Determine the (x, y) coordinate at the center of the cell enclosing the given text.  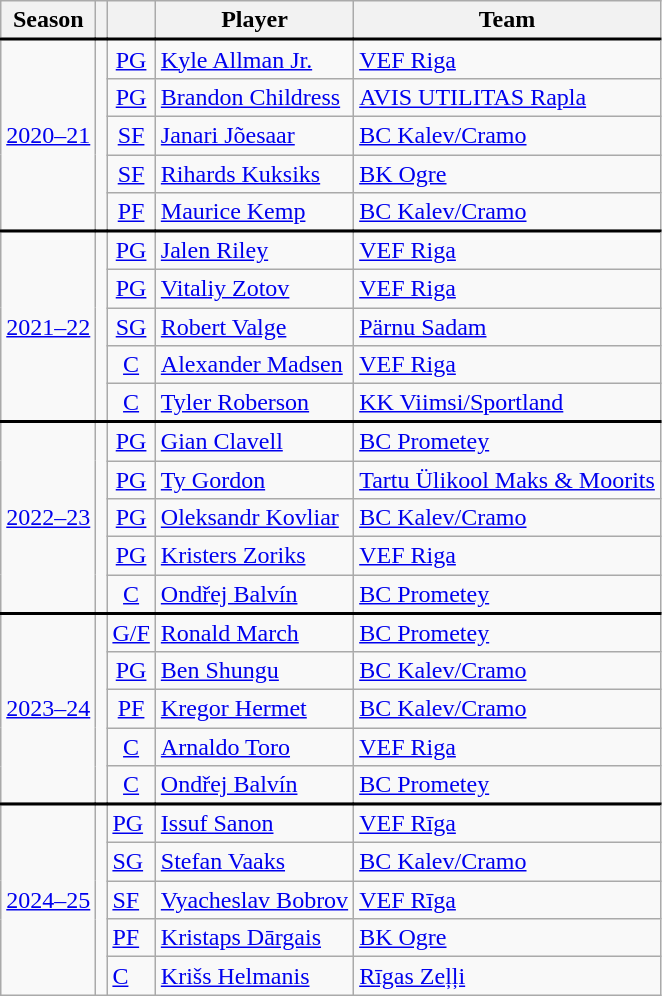
Rīgas Zeļļi (508, 976)
Robert Valge (254, 327)
2023–24 (48, 708)
2022–23 (48, 518)
Ben Shungu (254, 671)
G/F (131, 632)
2024–25 (48, 900)
Tyler Roberson (254, 403)
AVIS UTILITAS Rapla (508, 97)
Vitaliy Zotov (254, 288)
Arnaldo Toro (254, 747)
Issuf Sanon (254, 824)
Kregor Hermet (254, 709)
Kristers Zoriks (254, 556)
Jalen Riley (254, 250)
Player (254, 20)
Brandon Childress (254, 97)
2021–22 (48, 326)
Maurice Kemp (254, 212)
Stefan Vaaks (254, 862)
Ty Gordon (254, 479)
Tartu Ülikool Maks & Moorits (508, 479)
Pärnu Sadam (508, 327)
Alexander Madsen (254, 365)
Janari Jõesaar (254, 135)
KK Viimsi/Sportland (508, 403)
Vyacheslav Bobrov (254, 900)
Kyle Allman Jr. (254, 60)
Kristaps Dārgais (254, 938)
Ronald March (254, 632)
Oleksandr Kovliar (254, 518)
Season (48, 20)
Team (508, 20)
Krišs Helmanis (254, 976)
2020–21 (48, 136)
Rihards Kuksiks (254, 173)
Gian Clavell (254, 442)
